From the cell containing the given text, extract its center point as (x, y) coordinate. 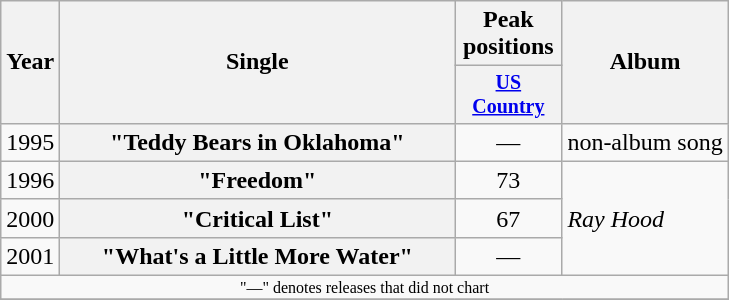
73 (508, 180)
Album (645, 62)
"What's a Little More Water" (258, 256)
Ray Hood (645, 218)
non-album song (645, 142)
1995 (30, 142)
"—" denotes releases that did not chart (364, 288)
67 (508, 218)
1996 (30, 180)
"Freedom" (258, 180)
Year (30, 62)
Peak positions (508, 34)
"Teddy Bears in Oklahoma" (258, 142)
2001 (30, 256)
Single (258, 62)
US Country (508, 94)
2000 (30, 218)
"Critical List" (258, 218)
